Return (x, y) of the center of cell containing provided text 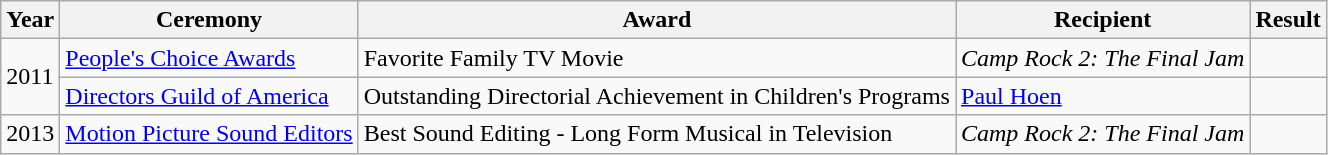
Best Sound Editing - Long Form Musical in Television (656, 134)
People's Choice Awards (209, 58)
Award (656, 20)
Ceremony (209, 20)
Motion Picture Sound Editors (209, 134)
Paul Hoen (1103, 96)
Year (30, 20)
Recipient (1103, 20)
2011 (30, 77)
Favorite Family TV Movie (656, 58)
2013 (30, 134)
Directors Guild of America (209, 96)
Result (1288, 20)
Outstanding Directorial Achievement in Children's Programs (656, 96)
